Output the [x, y] coordinate of the center of the cell containing the given text.  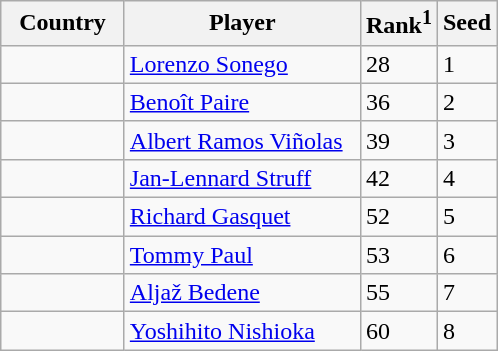
42 [398, 178]
Lorenzo Sonego [242, 64]
Albert Ramos Viñolas [242, 140]
Richard Gasquet [242, 217]
52 [398, 217]
1 [466, 64]
2 [466, 102]
Seed [466, 24]
36 [398, 102]
8 [466, 331]
39 [398, 140]
28 [398, 64]
53 [398, 255]
Aljaž Bedene [242, 293]
6 [466, 255]
Tommy Paul [242, 255]
Player [242, 24]
4 [466, 178]
Jan-Lennard Struff [242, 178]
55 [398, 293]
Benoît Paire [242, 102]
3 [466, 140]
60 [398, 331]
7 [466, 293]
Rank1 [398, 24]
5 [466, 217]
Country [63, 24]
Yoshihito Nishioka [242, 331]
